Identify which cell holds the provided text, then report its [x, y] central coordinate. 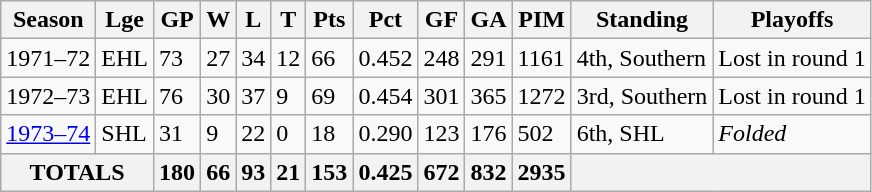
Standing [642, 20]
PIM [542, 20]
1971–72 [48, 58]
Season [48, 20]
L [254, 20]
18 [330, 134]
Folded [792, 134]
GA [488, 20]
0 [288, 134]
W [218, 20]
301 [442, 96]
69 [330, 96]
153 [330, 172]
1161 [542, 58]
832 [488, 172]
365 [488, 96]
0.425 [386, 172]
22 [254, 134]
Playoffs [792, 20]
672 [442, 172]
0.454 [386, 96]
Pct [386, 20]
73 [178, 58]
2935 [542, 172]
291 [488, 58]
1973–74 [48, 134]
27 [218, 58]
T [288, 20]
6th, SHL [642, 134]
1272 [542, 96]
34 [254, 58]
GP [178, 20]
1972–73 [48, 96]
4th, Southern [642, 58]
0.452 [386, 58]
248 [442, 58]
502 [542, 134]
3rd, Southern [642, 96]
30 [218, 96]
123 [442, 134]
0.290 [386, 134]
93 [254, 172]
180 [178, 172]
Lge [125, 20]
12 [288, 58]
TOTALS [78, 172]
31 [178, 134]
GF [442, 20]
21 [288, 172]
76 [178, 96]
176 [488, 134]
Pts [330, 20]
SHL [125, 134]
37 [254, 96]
